Pinpoint the cell where the given text exists, returning its (x, y) midpoint coordinate. 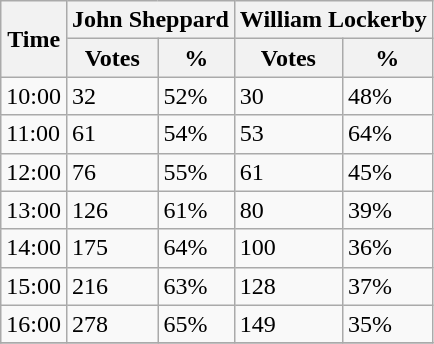
53 (288, 134)
15:00 (34, 286)
149 (288, 324)
12:00 (34, 172)
35% (387, 324)
10:00 (34, 96)
55% (196, 172)
John Sheppard (150, 20)
65% (196, 324)
37% (387, 286)
32 (112, 96)
278 (112, 324)
100 (288, 248)
80 (288, 210)
45% (387, 172)
39% (387, 210)
63% (196, 286)
54% (196, 134)
Time (34, 39)
175 (112, 248)
48% (387, 96)
216 (112, 286)
36% (387, 248)
61% (196, 210)
30 (288, 96)
76 (112, 172)
William Lockerby (333, 20)
16:00 (34, 324)
52% (196, 96)
13:00 (34, 210)
126 (112, 210)
128 (288, 286)
14:00 (34, 248)
11:00 (34, 134)
